Return the [X, Y] coordinate for the center point of the cell that contains the specified text.  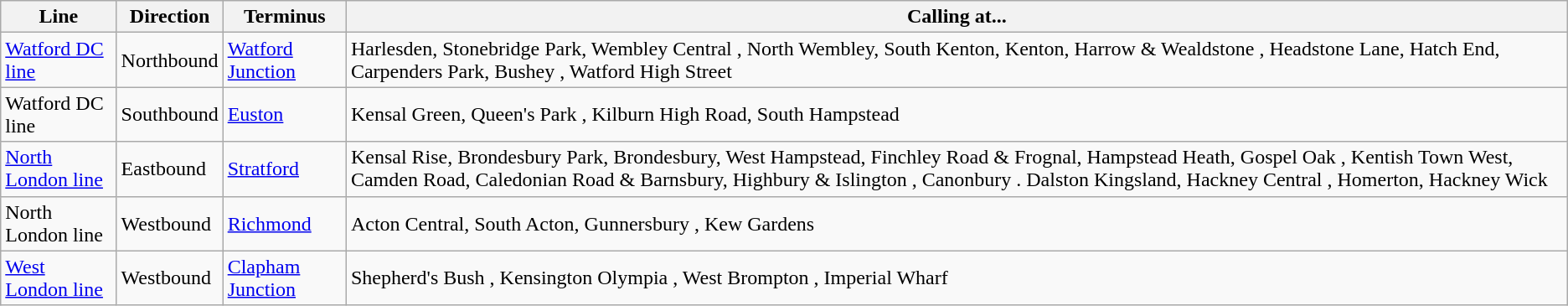
Richmond [285, 223]
Terminus [285, 17]
Stratford [285, 169]
Clapham Junction [285, 278]
Calling at... [957, 17]
Northbound [169, 60]
Eastbound [169, 169]
Watford Junction [285, 60]
Southbound [169, 114]
Euston [285, 114]
Acton Central, South Acton, Gunnersbury , Kew Gardens [957, 223]
Shepherd's Bush , Kensington Olympia , West Brompton , Imperial Wharf [957, 278]
Direction [169, 17]
West London line [59, 278]
Kensal Green, Queen's Park , Kilburn High Road, South Hampstead [957, 114]
Line [59, 17]
